Return [x, y] of the center of cell containing provided text 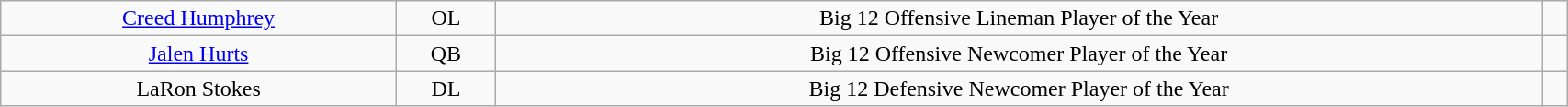
Big 12 Offensive Newcomer Player of the Year [1018, 53]
LaRon Stokes [198, 89]
QB [446, 53]
Big 12 Defensive Newcomer Player of the Year [1018, 89]
Creed Humphrey [198, 18]
OL [446, 18]
Jalen Hurts [198, 53]
Big 12 Offensive Lineman Player of the Year [1018, 18]
DL [446, 89]
